Output the (X, Y) coordinate of the center of the cell containing the given text.  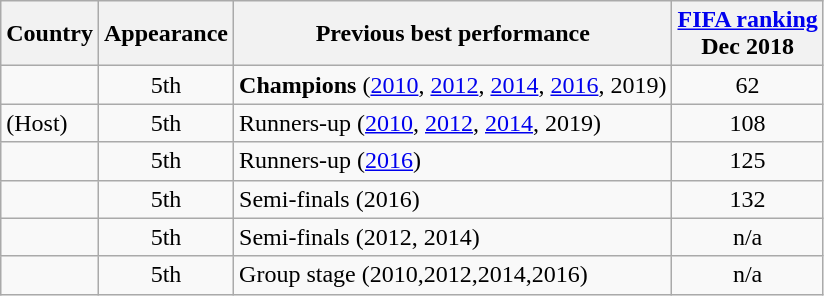
132 (748, 199)
108 (748, 123)
62 (748, 85)
Champions (2010, 2012, 2014, 2016, 2019) (453, 85)
Country (50, 34)
Runners-up (2010, 2012, 2014, 2019) (453, 123)
Appearance (166, 34)
Previous best performance (453, 34)
Group stage (2010,2012,2014,2016) (453, 275)
Semi-finals (2016) (453, 199)
(Host) (50, 123)
Runners-up (2016) (453, 161)
125 (748, 161)
Semi-finals (2012, 2014) (453, 237)
FIFA rankingDec 2018 (748, 34)
